Extract the [x, y] coordinate from the center of the cell holding the provided text.  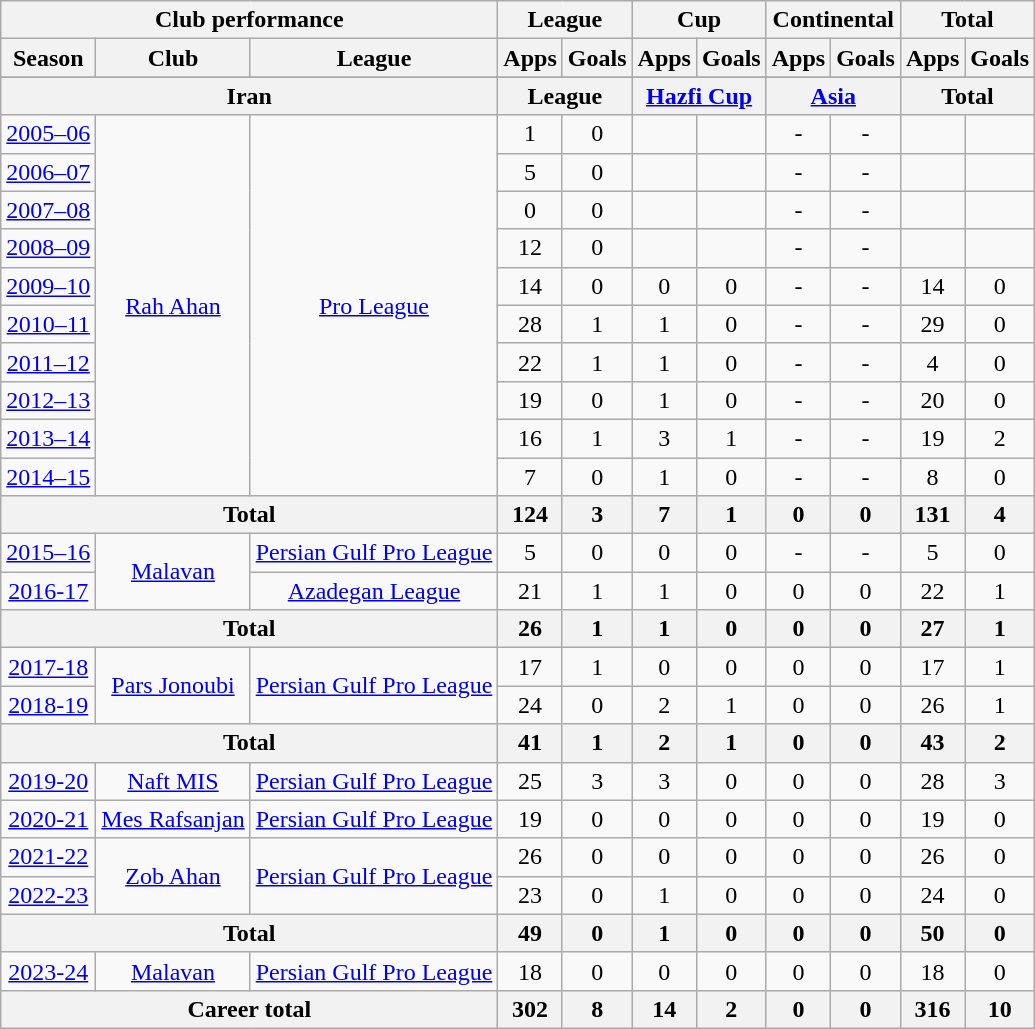
23 [530, 895]
2023-24 [48, 971]
49 [530, 933]
29 [932, 324]
43 [932, 743]
Asia [833, 96]
Season [48, 58]
Cup [699, 20]
16 [530, 438]
Pro League [374, 306]
Club [173, 58]
2014–15 [48, 477]
2008–09 [48, 248]
41 [530, 743]
Naft MIS [173, 781]
12 [530, 248]
2017-18 [48, 667]
Zob Ahan [173, 876]
2013–14 [48, 438]
27 [932, 629]
Career total [250, 1009]
Rah Ahan [173, 306]
2010–11 [48, 324]
2019-20 [48, 781]
2021-22 [48, 857]
Club performance [250, 20]
2007–08 [48, 210]
25 [530, 781]
Azadegan League [374, 591]
2020-21 [48, 819]
2009–10 [48, 286]
50 [932, 933]
20 [932, 400]
2005–06 [48, 134]
2011–12 [48, 362]
2012–13 [48, 400]
124 [530, 515]
2015–16 [48, 553]
2006–07 [48, 172]
21 [530, 591]
10 [1000, 1009]
Continental [833, 20]
131 [932, 515]
Mes Rafsanjan [173, 819]
302 [530, 1009]
316 [932, 1009]
Hazfi Cup [699, 96]
Iran [250, 96]
2016-17 [48, 591]
2018-19 [48, 705]
Pars Jonoubi [173, 686]
2022-23 [48, 895]
